Return (x, y) of the center of cell containing provided text 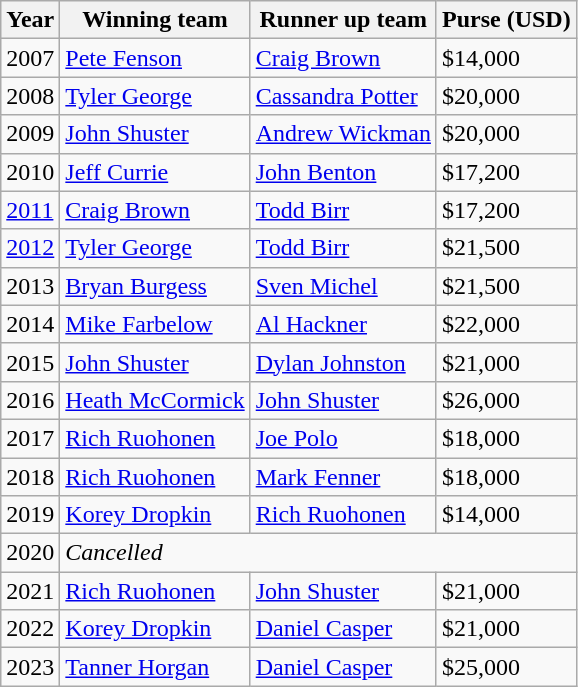
Al Hackner (343, 324)
2021 (30, 591)
2023 (30, 667)
$26,000 (506, 400)
Bryan Burgess (155, 286)
Winning team (155, 20)
Heath McCormick (155, 400)
Runner up team (343, 20)
Year (30, 20)
Pete Fenson (155, 58)
2018 (30, 477)
2016 (30, 400)
2007 (30, 58)
$22,000 (506, 324)
2009 (30, 134)
Jeff Currie (155, 172)
2015 (30, 362)
2010 (30, 172)
Cancelled (318, 553)
2008 (30, 96)
Sven Michel (343, 286)
2011 (30, 210)
2017 (30, 438)
Cassandra Potter (343, 96)
Mike Farbelow (155, 324)
2013 (30, 286)
2014 (30, 324)
Purse (USD) (506, 20)
2019 (30, 515)
Joe Polo (343, 438)
Dylan Johnston (343, 362)
Andrew Wickman (343, 134)
2022 (30, 629)
2020 (30, 553)
2012 (30, 248)
$25,000 (506, 667)
John Benton (343, 172)
Tanner Horgan (155, 667)
Mark Fenner (343, 477)
